Output the [x, y] coordinate of the center of the cell containing the given text.  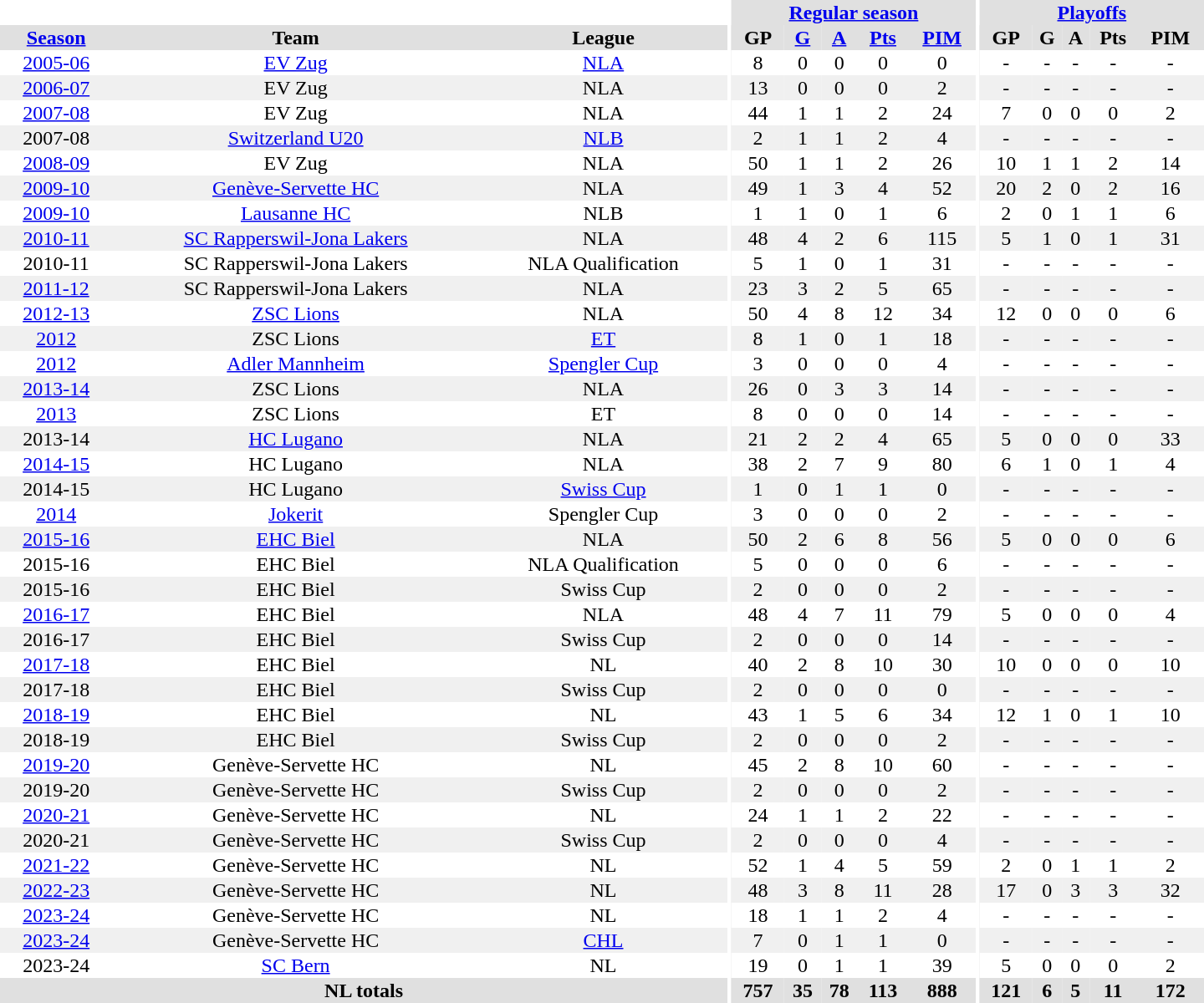
32 [1171, 890]
Team [296, 38]
23 [758, 288]
40 [758, 664]
21 [758, 439]
121 [1007, 990]
115 [941, 238]
757 [758, 990]
20 [1007, 188]
59 [941, 865]
SC Bern [296, 965]
CHL [604, 940]
60 [941, 765]
2011-12 [56, 288]
30 [941, 664]
172 [1171, 990]
113 [883, 990]
2021-22 [56, 865]
19 [758, 965]
43 [758, 715]
39 [941, 965]
2008-09 [56, 163]
44 [758, 113]
2013 [56, 414]
80 [941, 464]
Playoffs [1092, 13]
Regular season [854, 13]
35 [803, 990]
2022-23 [56, 890]
Lausanne HC [296, 213]
13 [758, 88]
38 [758, 464]
2005-06 [56, 63]
33 [1171, 439]
2006-07 [56, 88]
888 [941, 990]
49 [758, 188]
79 [941, 614]
22 [941, 815]
56 [941, 539]
28 [941, 890]
17 [1007, 890]
2012-13 [56, 313]
Jokerit [296, 514]
9 [883, 464]
45 [758, 765]
78 [839, 990]
League [604, 38]
Adler Mannheim [296, 364]
2014 [56, 514]
Season [56, 38]
Switzerland U20 [296, 138]
NL totals [364, 990]
16 [1171, 188]
